Detect which cell encompasses the target text, then output its (X, Y) center coordinate. 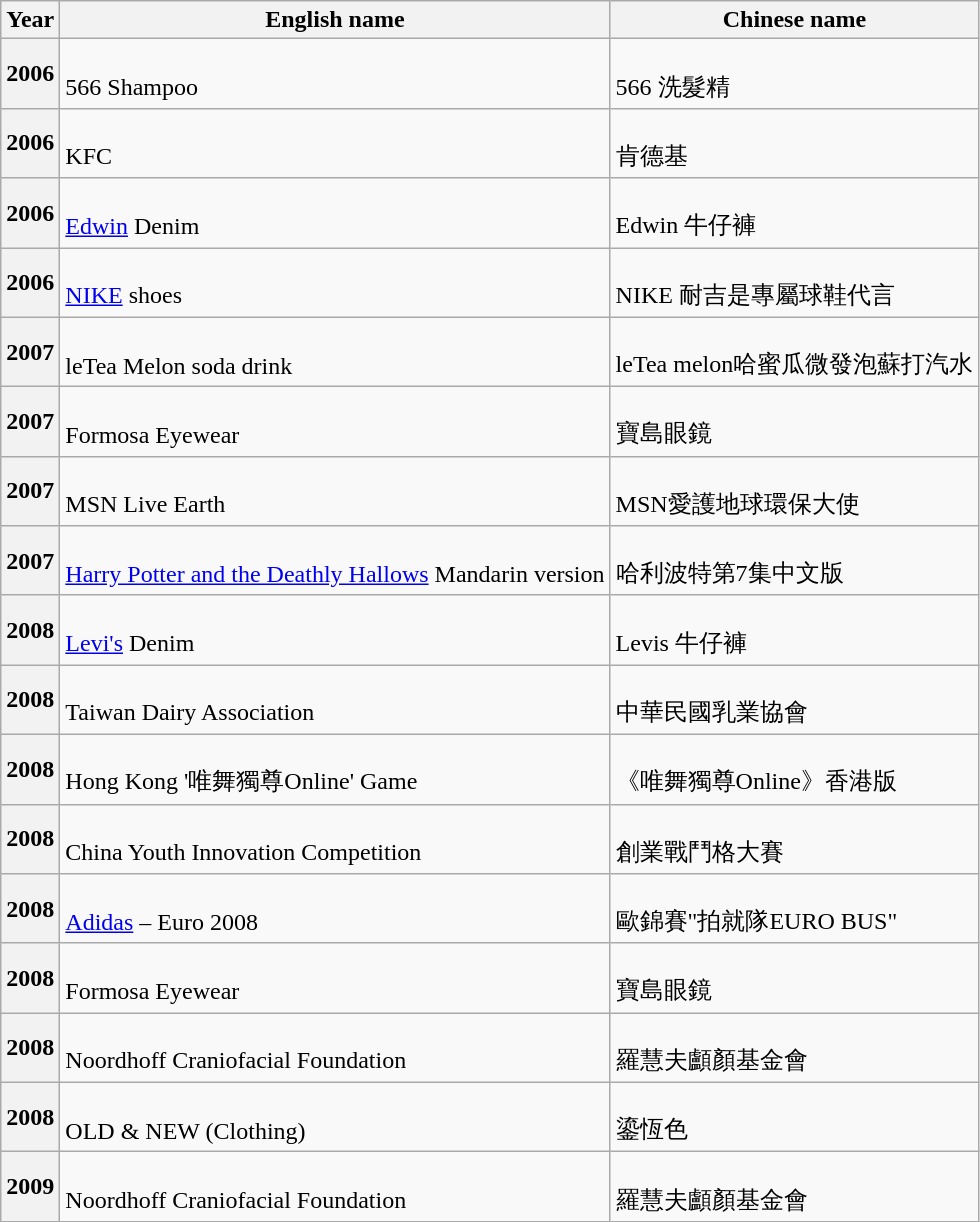
歐錦賽"拍就隊EURO BUS" (794, 909)
English name (335, 20)
Edwin Denim (335, 213)
MSN愛護地球環保大使 (794, 491)
Taiwan Dairy Association (335, 700)
leTea melon哈蜜瓜微發泡蘇打汽水 (794, 352)
566 Shampoo (335, 74)
創業戰鬥格大賽 (794, 839)
China Youth Innovation Competition (335, 839)
哈利波特第7集中文版 (794, 561)
Hong Kong '唯舞獨尊Online' Game (335, 769)
Edwin 牛仔褲 (794, 213)
566 洗髮精 (794, 74)
OLD & NEW (Clothing) (335, 1117)
MSN Live Earth (335, 491)
肯德基 (794, 143)
Chinese name (794, 20)
中華民國乳業協會 (794, 700)
Harry Potter and the Deathly Hallows Mandarin version (335, 561)
Adidas – Euro 2008 (335, 909)
Year (30, 20)
《唯舞獨尊Online》香港版 (794, 769)
KFC (335, 143)
Levi's Denim (335, 630)
NIKE 耐吉是專屬球鞋代言 (794, 283)
2009 (30, 1187)
leTea Melon soda drink (335, 352)
Levis 牛仔褲 (794, 630)
鎏恆色 (794, 1117)
NIKE shoes (335, 283)
